Return the (x, y) coordinate for the center point of the cell that contains the specified text.  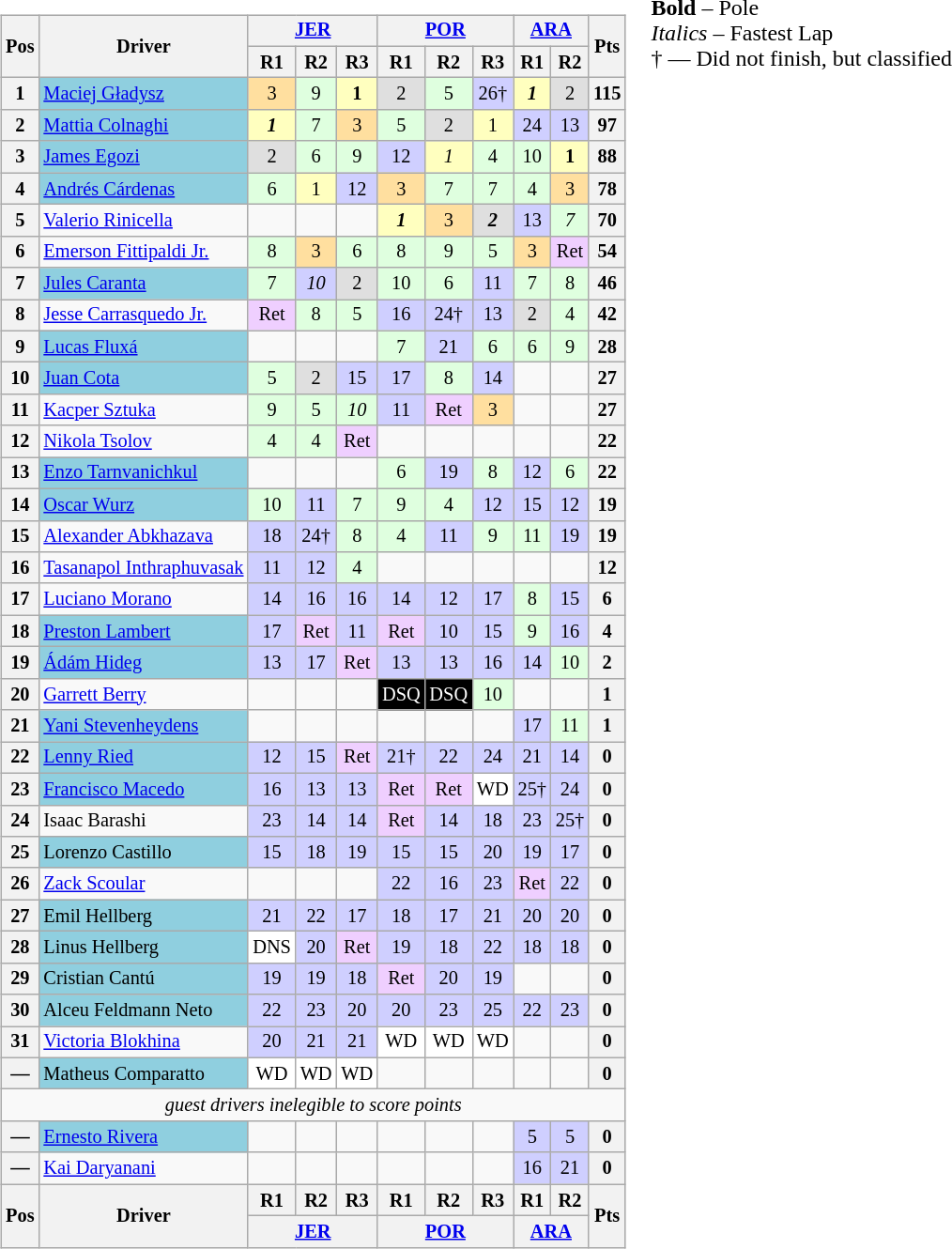
Valerio Rinicella (143, 221)
Jules Caranta (143, 284)
Lorenzo Castillo (143, 853)
Luciano Morano (143, 599)
Nikola Tsolov (143, 441)
26 (20, 884)
Matheus Comparatto (143, 1073)
Cristian Cantú (143, 979)
Victoria Blokhina (143, 1042)
Oscar Wurz (143, 504)
Mattia Colnaghi (143, 126)
Maciej Gładysz (143, 94)
78 (607, 189)
Lenny Ried (143, 758)
Lucas Fluxá (143, 347)
Kai Daryanani (143, 1168)
54 (607, 252)
26† (493, 94)
Yani Stevenheydens (143, 726)
88 (607, 157)
Kacper Sztuka (143, 410)
42 (607, 316)
James Egozi (143, 157)
Alexander Abkhazava (143, 536)
guest drivers inelegible to score points (314, 1105)
46 (607, 284)
Francisco Macedo (143, 789)
70 (607, 221)
97 (607, 126)
Linus Hellberg (143, 948)
31 (20, 1042)
Garrett Berry (143, 694)
Emerson Fittipaldi Jr. (143, 252)
21† (401, 758)
Zack Scoular (143, 884)
Tasanapol Inthraphuvasak (143, 568)
DNS (271, 948)
Enzo Tarnvanichkul (143, 473)
Isaac Barashi (143, 821)
Emil Hellberg (143, 916)
30 (20, 1010)
Ádám Hideg (143, 663)
Andrés Cárdenas (143, 189)
115 (607, 94)
Alceu Feldmann Neto (143, 1010)
Ernesto Rivera (143, 1137)
Juan Cota (143, 378)
29 (20, 979)
Jesse Carrasquedo Jr. (143, 316)
Preston Lambert (143, 631)
